Determine the (x, y) coordinate at the center of the cell enclosing the given text.  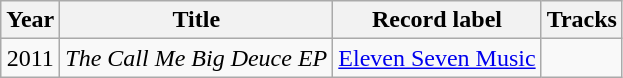
The Call Me Big Deuce EP (196, 58)
2011 (30, 58)
Record label (437, 20)
Tracks (582, 20)
Eleven Seven Music (437, 58)
Year (30, 20)
Title (196, 20)
